Return the (x, y) coordinate for the center point of the cell that contains the specified text.  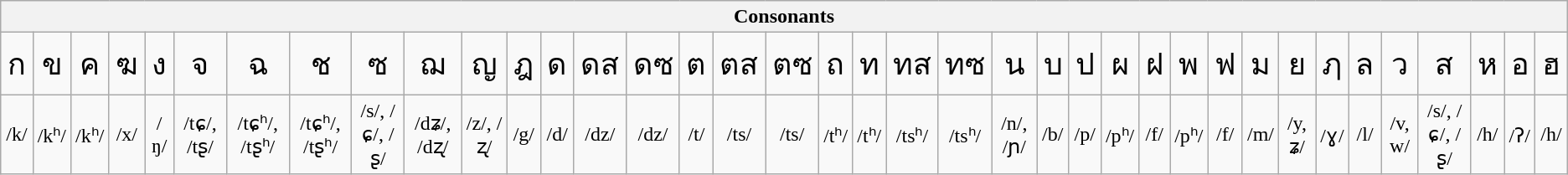
ตส (739, 64)
/t/ (696, 134)
/x/ (127, 134)
ก (17, 64)
ฦ (1332, 64)
ตซ (792, 64)
ฆ (127, 64)
ต (696, 64)
ทซ (965, 64)
ว (1400, 64)
ญ (484, 64)
/l/ (1364, 134)
น (1014, 64)
ย (1297, 64)
ส (1444, 64)
ล (1364, 64)
ข (52, 64)
ดซ (653, 64)
พ (1189, 64)
ง (159, 64)
/y, ʑ/ (1297, 134)
ฟ (1225, 64)
ม (1260, 64)
ฝ (1154, 64)
/ɣ/ (1332, 134)
/p/ (1085, 134)
/b/ (1053, 134)
ห (1488, 64)
ฮ (1551, 64)
ท (869, 64)
/z/, /ʐ/ (484, 134)
ค (90, 64)
อ (1519, 64)
ดส (600, 64)
/d/ (557, 134)
ช (320, 64)
/n/, /ɲ/ (1014, 134)
/g/ (524, 134)
ผ (1119, 64)
/v, w/ (1400, 134)
ซ (379, 64)
/dʑ/, /dʐ/ (433, 134)
ทส (912, 64)
บ (1053, 64)
ฎ (524, 64)
/ʔ/ (1519, 134)
/k/ (17, 134)
ฌ (433, 64)
ด (557, 64)
Consonants (784, 17)
/m/ (1260, 134)
ถ (836, 64)
/tɕ/, /tʂ/ (199, 134)
ฉ (258, 64)
ป (1085, 64)
จ (199, 64)
/ŋ/ (159, 134)
